Return [x, y] of the center of cell containing provided text 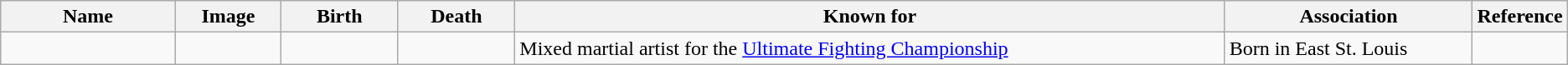
Name [88, 17]
Birth [340, 17]
Image [228, 17]
Born in East St. Louis [1349, 48]
Reference [1519, 17]
Mixed martial artist for the Ultimate Fighting Championship [869, 48]
Association [1349, 17]
Known for [869, 17]
Death [456, 17]
